Find where the given text appears and provide that cell's center as (x, y) coordinate. 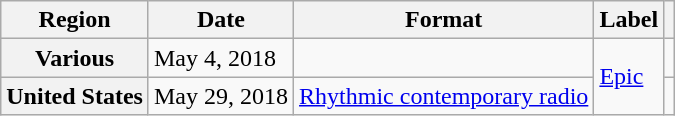
Format (444, 20)
May 4, 2018 (220, 58)
Region (75, 20)
Various (75, 58)
Rhythmic contemporary radio (444, 96)
Label (629, 20)
May 29, 2018 (220, 96)
Epic (629, 77)
Date (220, 20)
United States (75, 96)
